Search for the cell housing the specified text and yield its [X, Y] center coordinate. 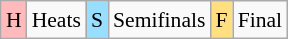
Heats [56, 20]
S [97, 20]
Semifinals [159, 20]
H [14, 20]
F [221, 20]
Final [260, 20]
